Output the (x, y) coordinate of the center of the cell containing the given text.  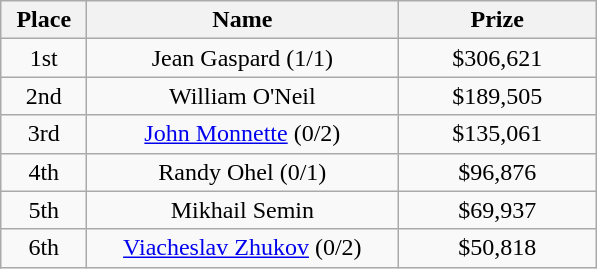
John Monnette (0/2) (242, 134)
5th (44, 210)
$69,937 (498, 210)
$189,505 (498, 96)
Randy Ohel (0/1) (242, 172)
6th (44, 248)
$306,621 (498, 58)
Mikhail Semin (242, 210)
3rd (44, 134)
Jean Gaspard (1/1) (242, 58)
1st (44, 58)
2nd (44, 96)
$96,876 (498, 172)
Name (242, 20)
4th (44, 172)
$50,818 (498, 248)
Prize (498, 20)
Viacheslav Zhukov (0/2) (242, 248)
Place (44, 20)
$135,061 (498, 134)
William O'Neil (242, 96)
